Return [X, Y] of the center of cell containing provided text 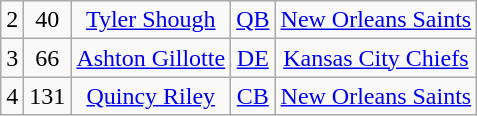
40 [48, 20]
CB [253, 96]
66 [48, 58]
131 [48, 96]
4 [12, 96]
DE [253, 58]
Kansas City Chiefs [376, 58]
3 [12, 58]
QB [253, 20]
2 [12, 20]
Ashton Gillotte [151, 58]
Quincy Riley [151, 96]
Tyler Shough [151, 20]
